Return (x, y) of the center of cell containing provided text 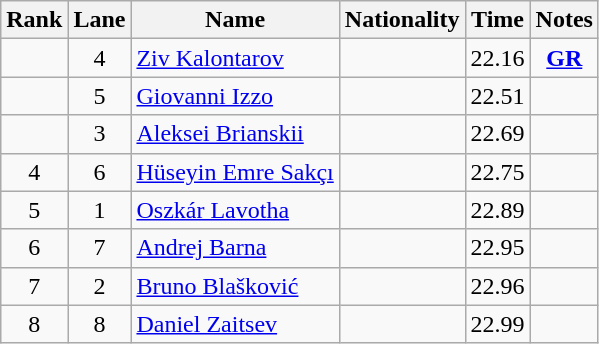
22.96 (498, 286)
22.99 (498, 324)
Ziv Kalontarov (235, 58)
2 (100, 286)
22.51 (498, 96)
Daniel Zaitsev (235, 324)
22.16 (498, 58)
22.95 (498, 248)
Notes (564, 20)
22.75 (498, 172)
Lane (100, 20)
Oszkár Lavotha (235, 210)
22.89 (498, 210)
Giovanni Izzo (235, 96)
Name (235, 20)
Rank (34, 20)
Hüseyin Emre Sakçı (235, 172)
22.69 (498, 134)
Nationality (402, 20)
Aleksei Brianskii (235, 134)
GR (564, 58)
Bruno Blašković (235, 286)
Andrej Barna (235, 248)
3 (100, 134)
Time (498, 20)
1 (100, 210)
